Return the [x, y] coordinate for the center point of the cell that contains the specified text.  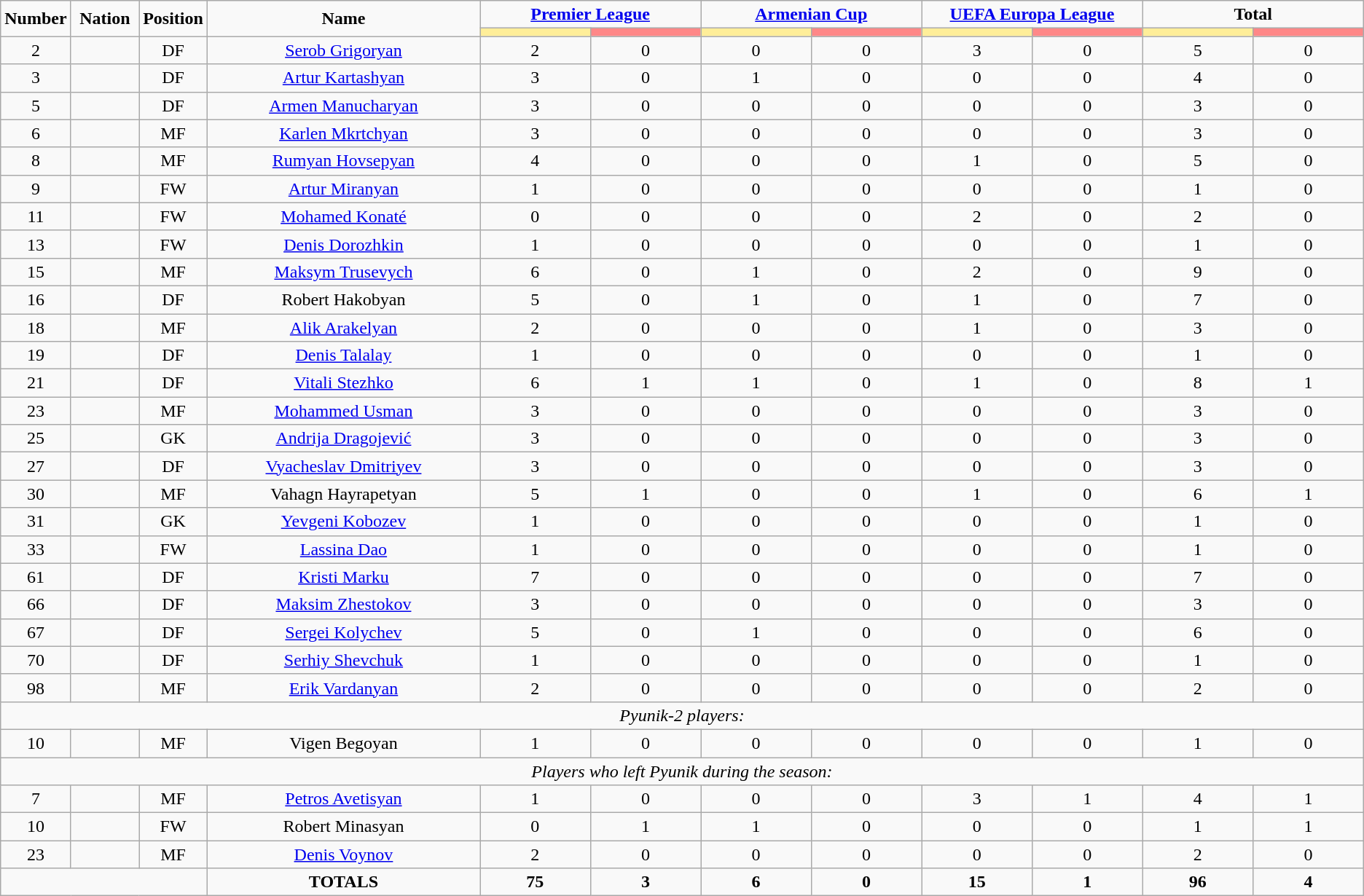
96 [1198, 882]
Robert Hakobyan [343, 299]
67 [36, 632]
Artur Miranyan [343, 189]
31 [36, 522]
Armen Manucharyan [343, 106]
Petros Avetisyan [343, 799]
Karlen Mkrtchyan [343, 133]
Nation [105, 19]
Pyunik-2 players: [682, 715]
Maksym Trusevych [343, 272]
61 [36, 577]
Premier League [590, 15]
TOTALS [343, 882]
30 [36, 494]
Maksim Zhestokov [343, 605]
Kristi Marku [343, 577]
Total [1253, 15]
21 [36, 383]
Position [173, 19]
Robert Minasyan [343, 827]
Vahagn Hayrapetyan [343, 494]
Vitali Stezhko [343, 383]
18 [36, 327]
13 [36, 244]
Mohammed Usman [343, 411]
33 [36, 549]
11 [36, 216]
Yevgeni Kobozev [343, 522]
Serhiy Shevchuk [343, 660]
UEFA Europa League [1032, 15]
16 [36, 299]
Mohamed Konaté [343, 216]
Players who left Pyunik during the season: [682, 771]
Number [36, 19]
70 [36, 660]
Erik Vardanyan [343, 688]
Denis Dorozhkin [343, 244]
Vyacheslav Dmitriyev [343, 466]
Andrija Dragojević [343, 439]
Denis Voynov [343, 854]
98 [36, 688]
Alik Arakelyan [343, 327]
Denis Talalay [343, 355]
Artur Kartashyan [343, 78]
66 [36, 605]
Rumyan Hovsepyan [343, 161]
27 [36, 466]
25 [36, 439]
75 [535, 882]
Sergei Kolychev [343, 632]
Serob Grigoryan [343, 50]
Vigen Begoyan [343, 743]
Armenian Cup [812, 15]
Name [343, 19]
19 [36, 355]
Lassina Dao [343, 549]
